Search for the cell housing the specified text and yield its (x, y) center coordinate. 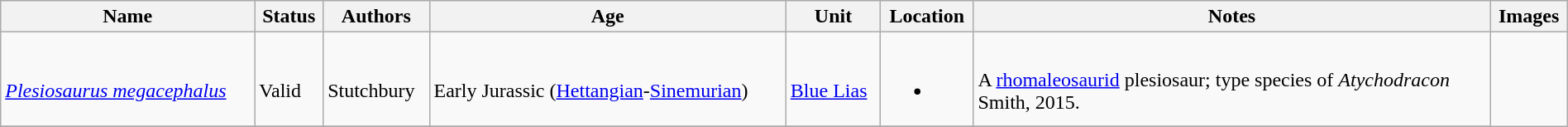
Age (607, 17)
Authors (376, 17)
Images (1528, 17)
Name (127, 17)
Stutchbury (376, 80)
Location (927, 17)
Valid (289, 80)
Plesiosaurus megacephalus (127, 80)
Status (289, 17)
A rhomaleosaurid plesiosaur; type species of Atychodracon Smith, 2015. (1232, 80)
Unit (833, 17)
Notes (1232, 17)
Blue Lias (833, 80)
Early Jurassic (Hettangian-Sinemurian) (607, 80)
